From the cell containing the given text, extract its center point as (x, y) coordinate. 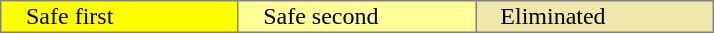
Safe first (120, 17)
Safe second (356, 17)
Eliminated (594, 17)
